Scan for the cell matching the given text and deliver its [X, Y] coordinate at center. 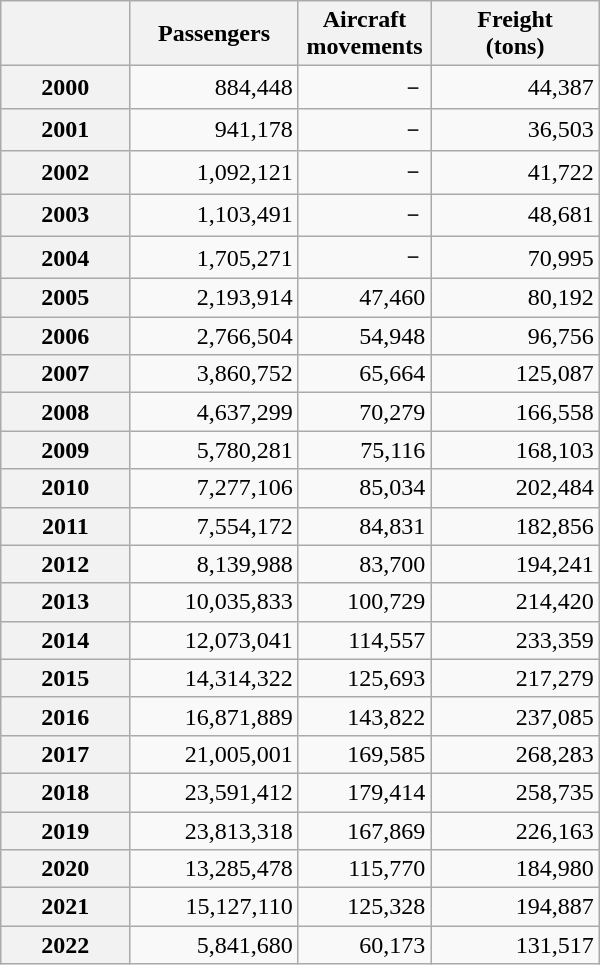
2003 [66, 216]
1,103,491 [214, 216]
125,087 [515, 374]
194,241 [515, 564]
184,980 [515, 869]
884,448 [214, 88]
8,139,988 [214, 564]
48,681 [515, 216]
143,822 [364, 716]
2018 [66, 792]
70,279 [364, 412]
202,484 [515, 488]
54,948 [364, 336]
75,116 [364, 450]
2022 [66, 945]
12,073,041 [214, 640]
2020 [66, 869]
2001 [66, 130]
2021 [66, 907]
169,585 [364, 754]
2009 [66, 450]
5,780,281 [214, 450]
14,314,322 [214, 678]
Passengers [214, 34]
167,869 [364, 831]
5,841,680 [214, 945]
23,813,318 [214, 831]
168,103 [515, 450]
16,871,889 [214, 716]
2004 [66, 258]
2011 [66, 526]
115,770 [364, 869]
36,503 [515, 130]
13,285,478 [214, 869]
2013 [66, 602]
2,766,504 [214, 336]
7,277,106 [214, 488]
2014 [66, 640]
2010 [66, 488]
114,557 [364, 640]
166,558 [515, 412]
131,517 [515, 945]
60,173 [364, 945]
96,756 [515, 336]
2000 [66, 88]
194,887 [515, 907]
226,163 [515, 831]
2006 [66, 336]
65,664 [364, 374]
21,005,001 [214, 754]
2,193,914 [214, 298]
179,414 [364, 792]
2015 [66, 678]
23,591,412 [214, 792]
15,127,110 [214, 907]
258,735 [515, 792]
2017 [66, 754]
Aircraft movements [364, 34]
2019 [66, 831]
85,034 [364, 488]
3,860,752 [214, 374]
2007 [66, 374]
233,359 [515, 640]
83,700 [364, 564]
237,085 [515, 716]
941,178 [214, 130]
1,705,271 [214, 258]
268,283 [515, 754]
70,995 [515, 258]
125,693 [364, 678]
2016 [66, 716]
Freight(tons) [515, 34]
2008 [66, 412]
214,420 [515, 602]
1,092,121 [214, 172]
217,279 [515, 678]
100,729 [364, 602]
2012 [66, 564]
182,856 [515, 526]
125,328 [364, 907]
47,460 [364, 298]
2005 [66, 298]
84,831 [364, 526]
2002 [66, 172]
44,387 [515, 88]
4,637,299 [214, 412]
41,722 [515, 172]
7,554,172 [214, 526]
80,192 [515, 298]
10,035,833 [214, 602]
